Identify which cell holds the provided text, then report its (x, y) central coordinate. 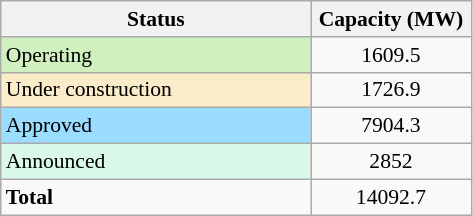
Total (156, 197)
2852 (391, 162)
Capacity (MW) (391, 19)
Operating (156, 55)
1726.9 (391, 90)
14092.7 (391, 197)
1609.5 (391, 55)
Under construction (156, 90)
Announced (156, 162)
Approved (156, 126)
Status (156, 19)
7904.3 (391, 126)
